Search for the cell housing the specified text and yield its [x, y] center coordinate. 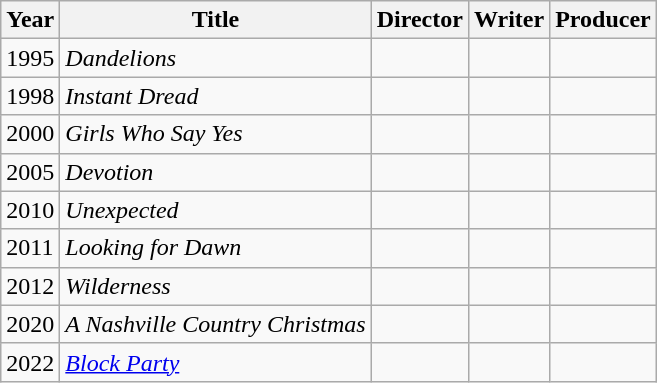
2005 [30, 172]
Devotion [216, 172]
2010 [30, 210]
A Nashville Country Christmas [216, 324]
Unexpected [216, 210]
Wilderness [216, 286]
Instant Dread [216, 96]
1998 [30, 96]
Dandelions [216, 58]
2000 [30, 134]
2020 [30, 324]
Block Party [216, 362]
Producer [604, 20]
Writer [508, 20]
1995 [30, 58]
2022 [30, 362]
Title [216, 20]
2012 [30, 286]
Year [30, 20]
Looking for Dawn [216, 248]
Girls Who Say Yes [216, 134]
Director [420, 20]
2011 [30, 248]
